Pinpoint the cell where the given text exists, returning its (X, Y) midpoint coordinate. 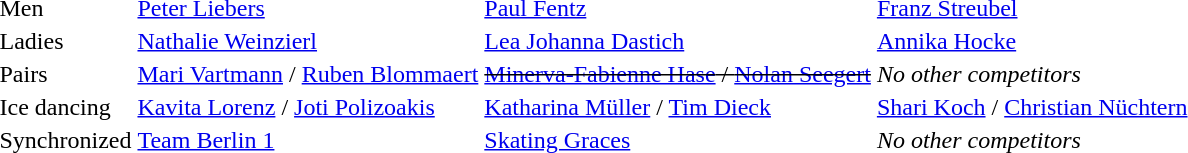
Lea Johanna Dastich (678, 41)
Minerva-Fabienne Hase / Nolan Seegert (678, 74)
Katharina Müller / Tim Dieck (678, 107)
Mari Vartmann / Ruben Blommaert (308, 74)
Kavita Lorenz / Joti Polizoakis (308, 107)
Nathalie Weinzierl (308, 41)
